Extract the (x, y) coordinate from the center of the cell holding the provided text.  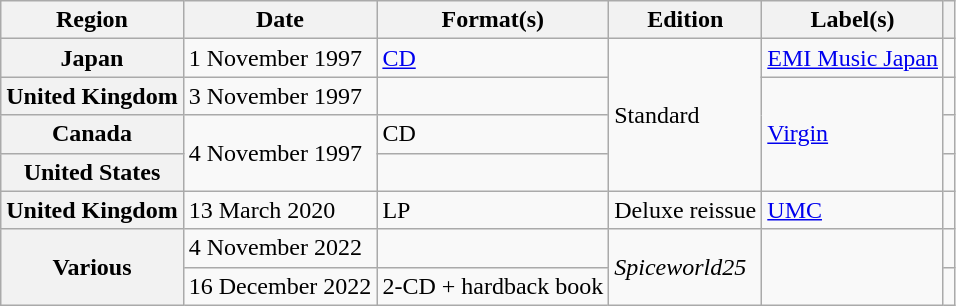
Format(s) (493, 20)
3 November 1997 (280, 96)
13 March 2020 (280, 210)
4 November 2022 (280, 248)
Standard (686, 115)
Virgin (853, 134)
1 November 1997 (280, 58)
LP (493, 210)
UMC (853, 210)
4 November 1997 (280, 153)
Date (280, 20)
Region (92, 20)
Label(s) (853, 20)
United States (92, 172)
Edition (686, 20)
EMI Music Japan (853, 58)
16 December 2022 (280, 286)
2-CD + hardback book (493, 286)
Canada (92, 134)
Various (92, 267)
Spiceworld25 (686, 267)
Japan (92, 58)
Deluxe reissue (686, 210)
